Search for the cell housing the specified text and yield its (x, y) center coordinate. 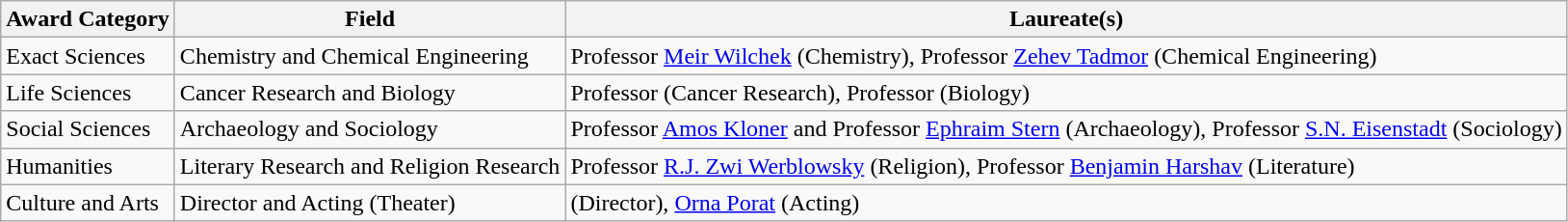
Professor Amos Kloner and Professor Ephraim Stern (Archaeology), Professor S.N. Eisenstadt (Sociology) (1066, 129)
Archaeology and Sociology (370, 129)
Field (370, 19)
Cancer Research and Biology (370, 93)
Humanities (89, 166)
Award Category (89, 19)
Director and Acting (Theater) (370, 203)
Social Sciences (89, 129)
Professor R.J. Zwi Werblowsky (Religion), Professor Benjamin Harshav (Literature) (1066, 166)
Literary Research and Religion Research (370, 166)
Exact Sciences (89, 56)
Culture and Arts (89, 203)
Professor (Cancer Research), Professor (Biology) (1066, 93)
Chemistry and Chemical Engineering (370, 56)
Laureate(s) (1066, 19)
Professor Meir Wilchek (Chemistry), Professor Zehev Tadmor (Chemical Engineering) (1066, 56)
(Director), Orna Porat (Acting) (1066, 203)
Life Sciences (89, 93)
